Provide the [x, y] coordinate of the cell's center where the given text is located.  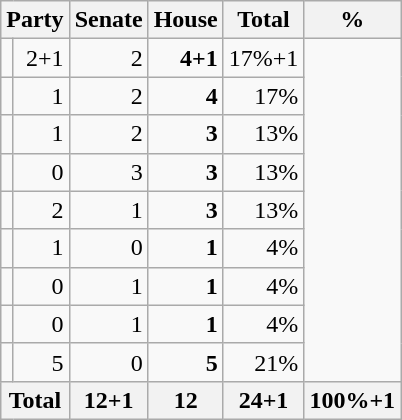
12 [186, 400]
2+1 [41, 58]
24+1 [264, 400]
Senate [108, 20]
12+1 [108, 400]
17%+1 [264, 58]
% [352, 20]
17% [264, 96]
21% [264, 362]
100%+1 [352, 400]
4+1 [186, 58]
Party [35, 20]
House [186, 20]
4 [186, 96]
